Capture the cell that displays the provided text and extract its (x, y) central coordinate. 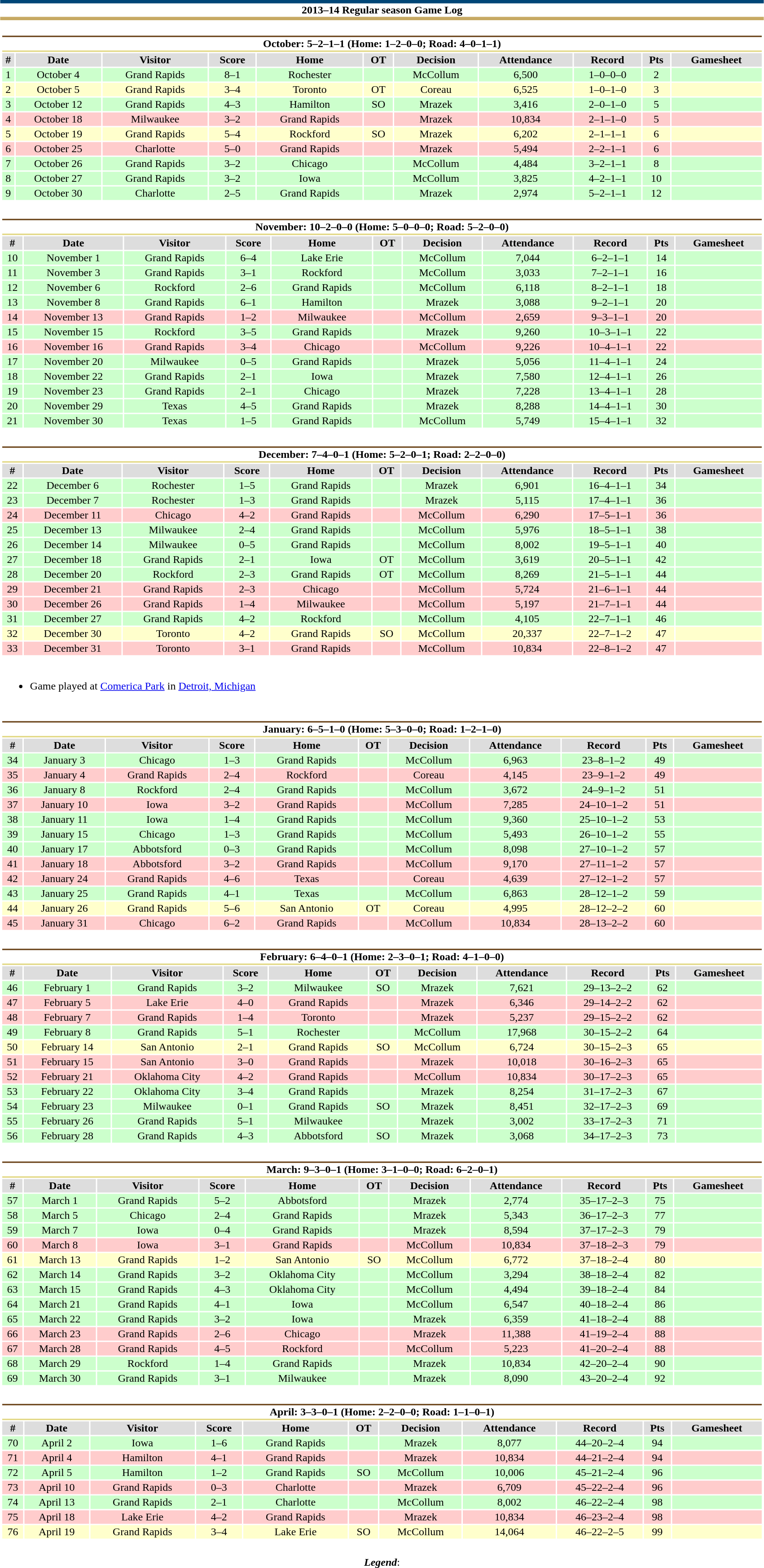
6–1 (249, 302)
October 19 (58, 134)
17–5–1–1 (610, 515)
October 25 (58, 149)
8,269 (527, 574)
3,294 (516, 1274)
6–2 (232, 923)
March 14 (60, 1274)
6,963 (515, 760)
1–6 (219, 1443)
3,068 (522, 1136)
7,285 (515, 805)
April: 3–3–0–1 (Home: 2–2–0–0; Road: 1–1–0–1) (382, 1412)
15–4–1–1 (610, 421)
11 (13, 272)
28–12–2–2 (604, 908)
41–19–2–4 (604, 1334)
41–20–2–4 (604, 1349)
3,002 (522, 1121)
March 1 (60, 1201)
5–0 (233, 149)
April 4 (57, 1458)
82 (660, 1274)
5–2 (222, 1201)
6,525 (526, 89)
December: 7–4–0–1 (Home: 5–2–0–1; Road: 2–2–0–0) (382, 454)
2–2–1–1 (608, 149)
January 3 (64, 760)
2,659 (528, 317)
39–18–2–4 (604, 1290)
58 (13, 1215)
5–4 (233, 134)
36–17–2–3 (604, 1215)
30–15–2–2 (608, 1032)
9–3–1–1 (610, 317)
4–6 (232, 878)
November 20 (74, 361)
46–22–2–5 (600, 1532)
December 26 (73, 604)
October 12 (58, 105)
30–15–2–3 (608, 1047)
30–16–2–3 (608, 1062)
5,494 (526, 149)
5,237 (522, 1018)
37–18–2–3 (604, 1245)
8,090 (516, 1379)
2,974 (526, 193)
March: 9–3–0–1 (Home: 3–1–0–0; Road: 6–2–0–1) (382, 1170)
February 14 (67, 1047)
February: 6–4–0–1 (Home: 2–3–0–1; Road: 4–1–0–0) (382, 957)
2–1–1–0 (608, 119)
40–18–2–4 (604, 1304)
4,639 (515, 878)
6,500 (526, 75)
52 (12, 1077)
28–12–1–2 (604, 894)
December 30 (73, 633)
8,077 (509, 1443)
24–10–1–2 (604, 805)
12–4–1–1 (610, 377)
37–17–2–3 (604, 1230)
8–1 (233, 75)
6,709 (509, 1487)
February 8 (67, 1032)
March 29 (60, 1363)
10,006 (509, 1473)
4–0 (246, 1002)
December 27 (73, 619)
April 10 (57, 1487)
February 1 (67, 988)
22–7–1–1 (610, 619)
27–10–1–2 (604, 849)
10–3–1–1 (610, 332)
9,170 (515, 864)
42–20–2–4 (604, 1363)
April 5 (57, 1473)
February 5 (67, 1002)
December 31 (73, 649)
December 21 (73, 589)
35 (13, 775)
20–5–1–1 (610, 560)
18–5–1–1 (610, 530)
April 18 (57, 1517)
November 13 (74, 317)
5–2–1–1 (608, 193)
19 (13, 391)
October 27 (58, 178)
31 (13, 619)
0–4 (222, 1230)
34–17–2–3 (608, 1136)
5,749 (528, 421)
17,968 (522, 1032)
2013–14 Regular season Game Log (382, 10)
5,223 (516, 1349)
32–17–2–3 (608, 1107)
1 (8, 75)
February 26 (67, 1121)
25 (13, 530)
5,976 (527, 530)
March 21 (60, 1304)
4,494 (516, 1290)
5,115 (527, 501)
February 23 (67, 1107)
3–0 (246, 1062)
December 6 (73, 485)
11,388 (516, 1334)
4,145 (515, 775)
November 15 (74, 332)
6,724 (522, 1047)
84 (660, 1290)
28–13–2–2 (604, 923)
54 (12, 1107)
76 (13, 1532)
January 10 (64, 805)
8,594 (516, 1230)
3,672 (515, 790)
3–5 (249, 332)
63 (13, 1290)
5,343 (516, 1215)
March 15 (60, 1290)
37–18–2–4 (604, 1260)
6,772 (516, 1260)
26–10–1–2 (604, 835)
November 22 (74, 377)
86 (660, 1304)
November 29 (74, 406)
December 18 (73, 560)
33–17–2–3 (608, 1121)
21–7–1–1 (610, 604)
4,484 (526, 164)
38–18–2–4 (604, 1274)
66 (13, 1334)
December 14 (73, 545)
7,044 (528, 258)
46–22–2–4 (600, 1502)
5,493 (515, 835)
February 7 (67, 1018)
23–9–1–2 (604, 775)
56 (12, 1136)
January 4 (64, 775)
43 (13, 894)
39 (13, 835)
10,018 (522, 1062)
November 3 (74, 272)
13–4–1–1 (610, 391)
9 (8, 193)
6,346 (522, 1002)
January 31 (64, 923)
5,197 (527, 604)
February 28 (67, 1136)
29–15–2–2 (608, 1018)
8,098 (515, 849)
4,995 (515, 908)
61 (13, 1260)
October 5 (58, 89)
February 22 (67, 1091)
13 (13, 302)
6,202 (526, 134)
3,619 (527, 560)
6,359 (516, 1319)
14–4–1–1 (610, 406)
20,337 (527, 633)
21 (13, 421)
4,105 (527, 619)
January 24 (64, 878)
44–20–2–4 (600, 1443)
45–22–2–4 (600, 1487)
January 8 (64, 790)
March 8 (60, 1245)
50 (12, 1047)
5,056 (528, 361)
14,064 (509, 1532)
January 15 (64, 835)
22–7–1–2 (610, 633)
November 6 (74, 288)
7,621 (522, 988)
April 13 (57, 1502)
45 (13, 923)
March 13 (60, 1260)
41–18–2–4 (604, 1319)
90 (660, 1363)
April 2 (57, 1443)
6,547 (516, 1304)
27 (13, 560)
March 23 (60, 1334)
Game played at Comerica Park in Detroit, Michigan (382, 680)
17 (13, 361)
92 (660, 1379)
March 7 (60, 1230)
October 26 (58, 164)
March 30 (60, 1379)
7 (8, 164)
3,033 (528, 272)
10–4–1–1 (610, 347)
70 (13, 1443)
January 25 (64, 894)
22–8–1–2 (610, 649)
7–2–1–1 (610, 272)
23–8–1–2 (604, 760)
29–14–2–2 (608, 1002)
6–2–1–1 (610, 258)
11–4–1–1 (610, 361)
6,118 (528, 288)
8,288 (528, 406)
30–17–2–3 (608, 1077)
January 11 (64, 819)
6,290 (527, 515)
2–5 (233, 193)
8,254 (522, 1091)
7,580 (528, 377)
43–20–2–4 (604, 1379)
April 19 (57, 1532)
March 28 (60, 1349)
7,228 (528, 391)
5–6 (232, 908)
January 17 (64, 849)
October: 5–2–1–1 (Home: 1–2–0–0; Road: 4–0–1–1) (382, 44)
November 23 (74, 391)
6,901 (527, 485)
December 13 (73, 530)
December 20 (73, 574)
24–9–1–2 (604, 790)
November 30 (74, 421)
72 (13, 1473)
October 30 (58, 193)
99 (657, 1532)
2–0–1–0 (608, 105)
October 4 (58, 75)
1–0–1–0 (608, 89)
27–11–1–2 (604, 864)
29–13–2–2 (608, 988)
0–1 (246, 1107)
March 5 (60, 1215)
December 11 (73, 515)
77 (660, 1215)
February 21 (67, 1077)
19–5–1–1 (610, 545)
9–2–1–1 (610, 302)
31–17–2–3 (608, 1091)
2,774 (516, 1201)
15 (13, 332)
45–21–2–4 (600, 1473)
October 18 (58, 119)
8–2–1–1 (610, 288)
3–2–1–1 (608, 164)
5,724 (527, 589)
25–10–1–2 (604, 819)
November 16 (74, 347)
January: 6–5–1–0 (Home: 5–3–0–0; Road: 1–2–1–0) (382, 729)
January 26 (64, 908)
2–1–1–1 (608, 134)
9,260 (528, 332)
1–0–0–0 (608, 75)
74 (13, 1502)
December 7 (73, 501)
January 18 (64, 864)
33 (13, 649)
46–23–2–4 (600, 1517)
21–5–1–1 (610, 574)
4–2–1–1 (608, 178)
November 1 (74, 258)
9,226 (528, 347)
3,088 (528, 302)
29 (13, 589)
44–21–2–4 (600, 1458)
6,863 (515, 894)
8,451 (522, 1107)
16–4–1–1 (610, 485)
November: 10–2–0–0 (Home: 5–0–0–0; Road: 5–2–0–0) (382, 227)
17–4–1–1 (610, 501)
41 (13, 864)
6–4 (249, 258)
4 (8, 119)
November 8 (74, 302)
35–17–2–3 (604, 1201)
68 (13, 1363)
23 (13, 501)
9,360 (515, 819)
21–6–1–1 (610, 589)
48 (12, 1018)
27–12–1–2 (604, 878)
March 22 (60, 1319)
80 (660, 1260)
3,416 (526, 105)
3,825 (526, 178)
February 15 (67, 1062)
37 (13, 805)
